Provide the [X, Y] coordinate of the cell's center where the given text is located.  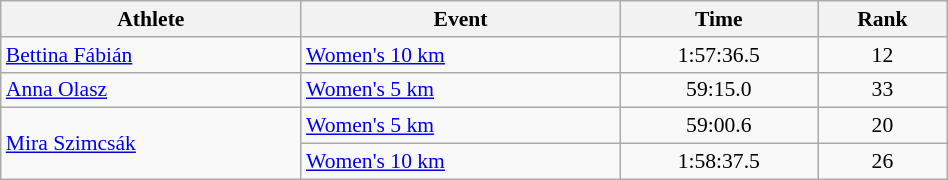
1:58:37.5 [719, 162]
20 [883, 126]
Mira Szimcsák [151, 144]
Rank [883, 19]
33 [883, 90]
12 [883, 55]
Event [460, 19]
26 [883, 162]
Bettina Fábián [151, 55]
59:15.0 [719, 90]
Time [719, 19]
Anna Olasz [151, 90]
1:57:36.5 [719, 55]
Athlete [151, 19]
59:00.6 [719, 126]
